From the cell containing the given text, extract its center point as [X, Y] coordinate. 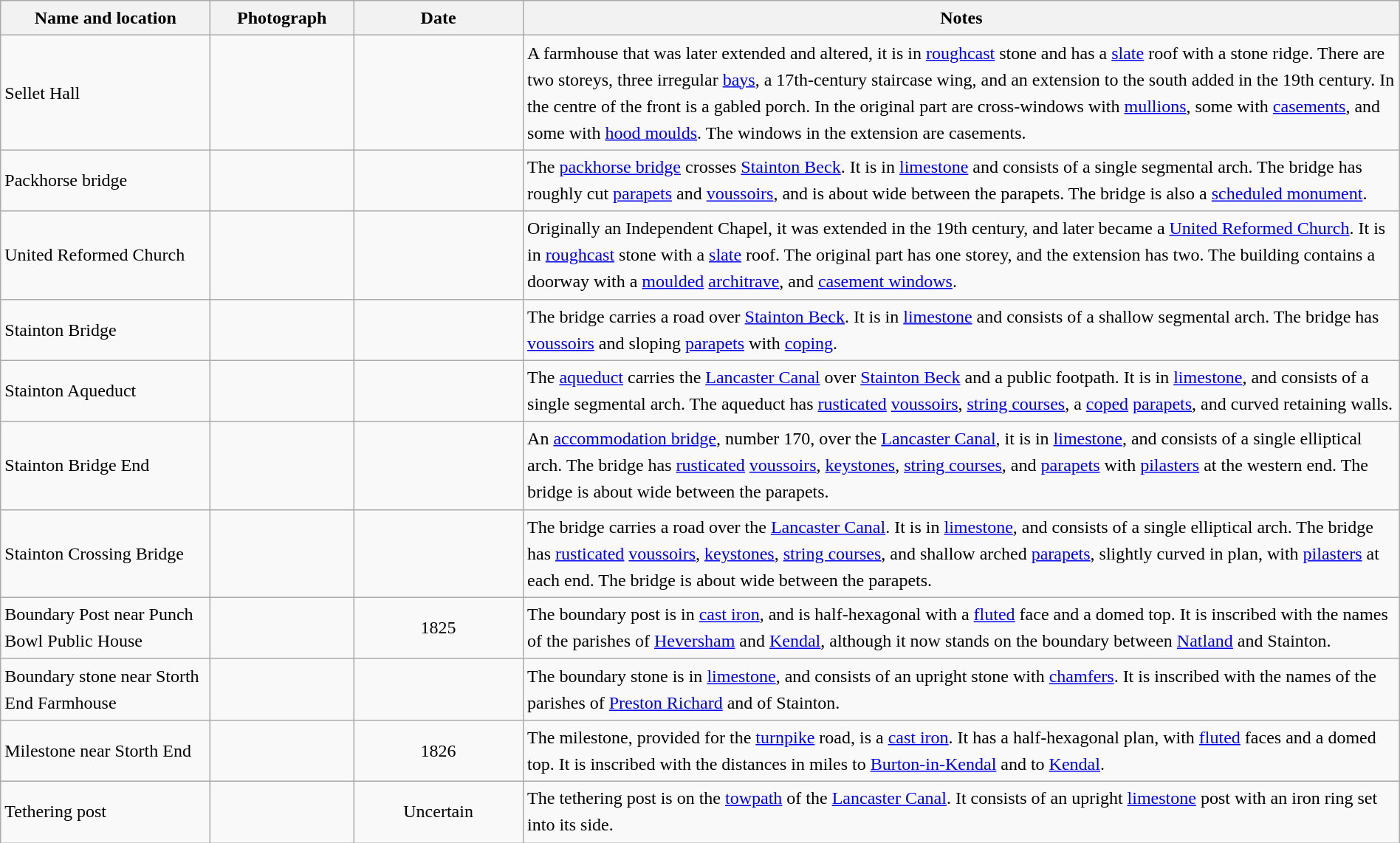
United Reformed Church [106, 255]
Stainton Crossing Bridge [106, 554]
1825 [439, 627]
Stainton Bridge [106, 329]
Name and location [106, 18]
Notes [961, 18]
Stainton Aqueduct [106, 391]
Uncertain [439, 812]
1826 [439, 750]
Stainton Bridge End [106, 465]
Milestone near Storth End [106, 750]
Packhorse bridge [106, 180]
The tethering post is on the towpath of the Lancaster Canal. It consists of an upright limestone post with an iron ring set into its side. [961, 812]
Sellet Hall [106, 93]
Boundary Post near Punch Bowl Public House [106, 627]
Tethering post [106, 812]
Date [439, 18]
Photograph [282, 18]
Boundary stone near Storth End Farmhouse [106, 689]
